Detect which cell encompasses the target text, then output its (X, Y) center coordinate. 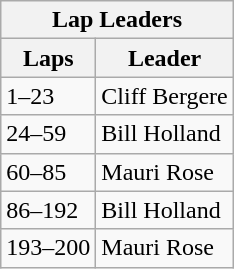
Lap Leaders (118, 20)
1–23 (48, 96)
86–192 (48, 210)
24–59 (48, 134)
Laps (48, 58)
60–85 (48, 172)
193–200 (48, 248)
Cliff Bergere (164, 96)
Leader (164, 58)
